Find where the given text appears and provide that cell's center as (X, Y) coordinate. 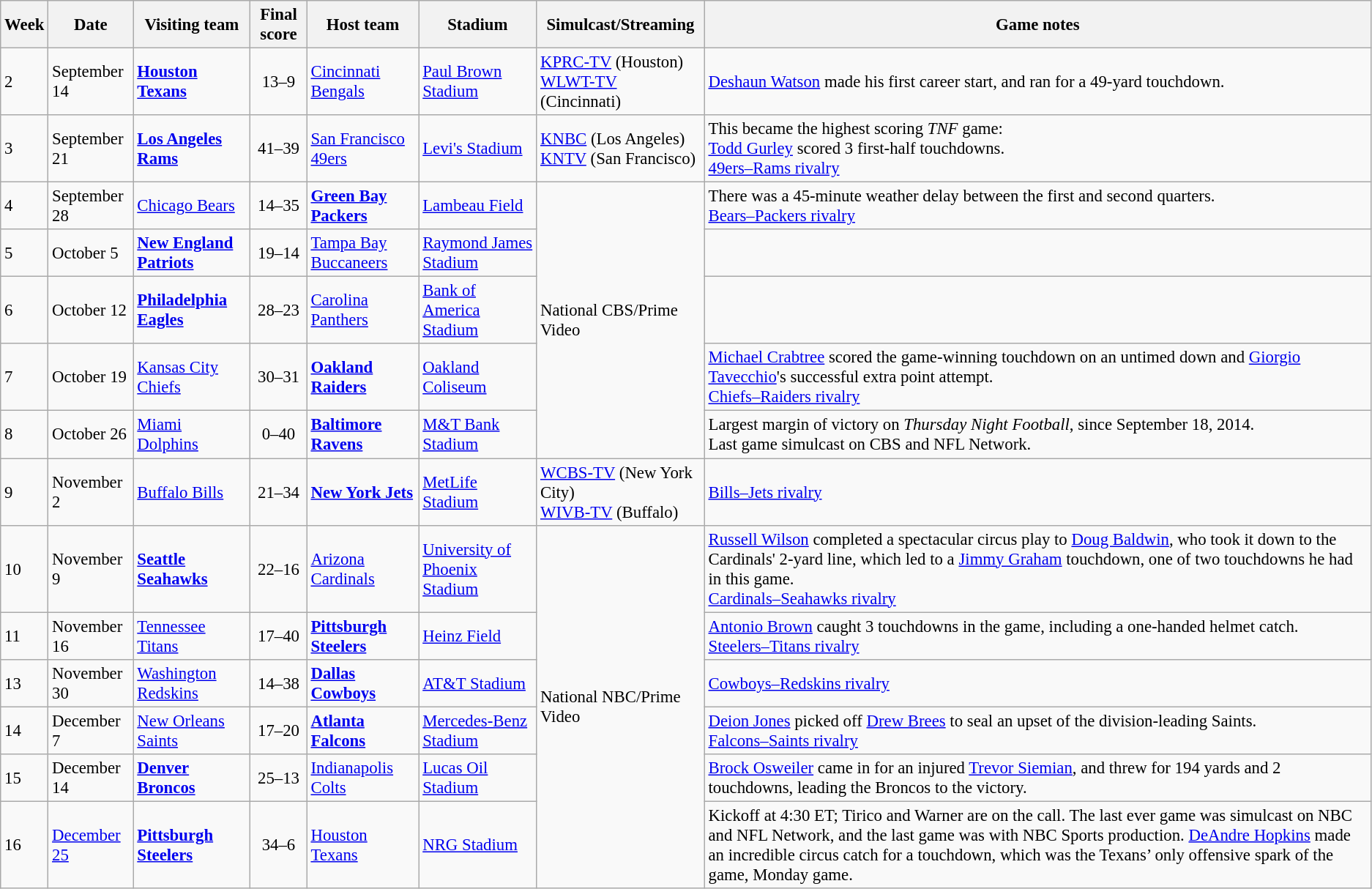
KPRC-TV (Houston)WLWT-TV (Cincinnati) (621, 82)
4 (25, 207)
Los Angeles Rams (192, 149)
Washington Redskins (192, 682)
National CBS/Prime Video (621, 321)
Denver Broncos (192, 778)
41–39 (278, 149)
Cincinnati Bengals (363, 82)
Miami Dolphins (192, 435)
September 21 (91, 149)
Date (91, 25)
25–13 (278, 778)
Philadelphia Eagles (192, 310)
30–31 (278, 378)
Raymond James Stadium (477, 253)
Heinz Field (477, 636)
8 (25, 435)
0–40 (278, 435)
34–6 (278, 845)
AT&T Stadium (477, 682)
17–20 (278, 731)
Chicago Bears (192, 207)
Stadium (477, 25)
November 16 (91, 636)
28–23 (278, 310)
Bills–Jets rivalry (1037, 492)
Oakland Raiders (363, 378)
16 (25, 845)
MetLife Stadium (477, 492)
New Orleans Saints (192, 731)
November 2 (91, 492)
Final score (278, 25)
National NBC/Prime Video (621, 707)
Deion Jones picked off Drew Brees to seal an upset of the division-leading Saints.Falcons–Saints rivalry (1037, 731)
Deshaun Watson made his first career start, and ran for a 49-yard touchdown. (1037, 82)
Largest margin of victory on Thursday Night Football, since September 18, 2014.Last game simulcast on CBS and NFL Network. (1037, 435)
WCBS-TV (New York City)WIVB-TV (Buffalo) (621, 492)
Indianapolis Colts (363, 778)
13 (25, 682)
Carolina Panthers (363, 310)
September 14 (91, 82)
New England Patriots (192, 253)
15 (25, 778)
KNBC (Los Angeles)KNTV (San Francisco) (621, 149)
Kansas City Chiefs (192, 378)
September 28 (91, 207)
14–35 (278, 207)
Simulcast/Streaming (621, 25)
17–40 (278, 636)
November 30 (91, 682)
Cowboys–Redskins rivalry (1037, 682)
Antonio Brown caught 3 touchdowns in the game, including a one-handed helmet catch.Steelers–Titans rivalry (1037, 636)
October 5 (91, 253)
Mercedes-Benz Stadium (477, 731)
Brock Osweiler came in for an injured Trevor Siemian, and threw for 194 yards and 2 touchdowns, leading the Broncos to the victory. (1037, 778)
M&T Bank Stadium (477, 435)
Atlanta Falcons (363, 731)
6 (25, 310)
There was a 45-minute weather delay between the first and second quarters.Bears–Packers rivalry (1037, 207)
Michael Crabtree scored the game-winning touchdown on an untimed down and Giorgio Tavecchio's successful extra point attempt.Chiefs–Raiders rivalry (1037, 378)
November 9 (91, 568)
Bank of America Stadium (477, 310)
7 (25, 378)
2 (25, 82)
December 14 (91, 778)
NRG Stadium (477, 845)
Dallas Cowboys (363, 682)
New York Jets (363, 492)
22–16 (278, 568)
Tampa Bay Buccaneers (363, 253)
14 (25, 731)
Arizona Cardinals (363, 568)
Seattle Seahawks (192, 568)
Baltimore Ravens (363, 435)
13–9 (278, 82)
10 (25, 568)
Oakland Coliseum (477, 378)
Buffalo Bills (192, 492)
11 (25, 636)
5 (25, 253)
Visiting team (192, 25)
University of Phoenix Stadium (477, 568)
Host team (363, 25)
Green Bay Packers (363, 207)
19–14 (278, 253)
Tennessee Titans (192, 636)
9 (25, 492)
October 26 (91, 435)
San Francisco 49ers (363, 149)
21–34 (278, 492)
Week (25, 25)
14–38 (278, 682)
October 19 (91, 378)
December 25 (91, 845)
Levi's Stadium (477, 149)
Lambeau Field (477, 207)
December 7 (91, 731)
3 (25, 149)
This became the highest scoring TNF game:Todd Gurley scored 3 first-half touchdowns.49ers–Rams rivalry (1037, 149)
Game notes (1037, 25)
Lucas Oil Stadium (477, 778)
Paul Brown Stadium (477, 82)
October 12 (91, 310)
